Detect which cell encompasses the target text, then output its [x, y] center coordinate. 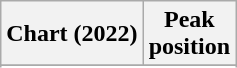
Chart (2022) [72, 34]
Peakposition [189, 34]
